Extract the (x, y) coordinate from the center of the cell holding the provided text.  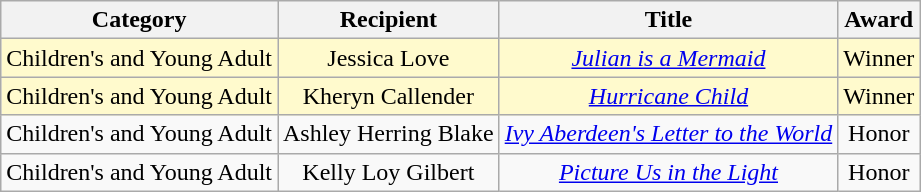
Kelly Loy Gilbert (389, 172)
Ashley Herring Blake (389, 134)
Title (668, 20)
Hurricane Child (668, 96)
Ivy Aberdeen's Letter to the World (668, 134)
Picture Us in the Light (668, 172)
Award (879, 20)
Julian is a Mermaid (668, 58)
Kheryn Callender (389, 96)
Jessica Love (389, 58)
Recipient (389, 20)
Category (140, 20)
